For the text-containing cell, return its midpoint in (X, Y) coordinate format. 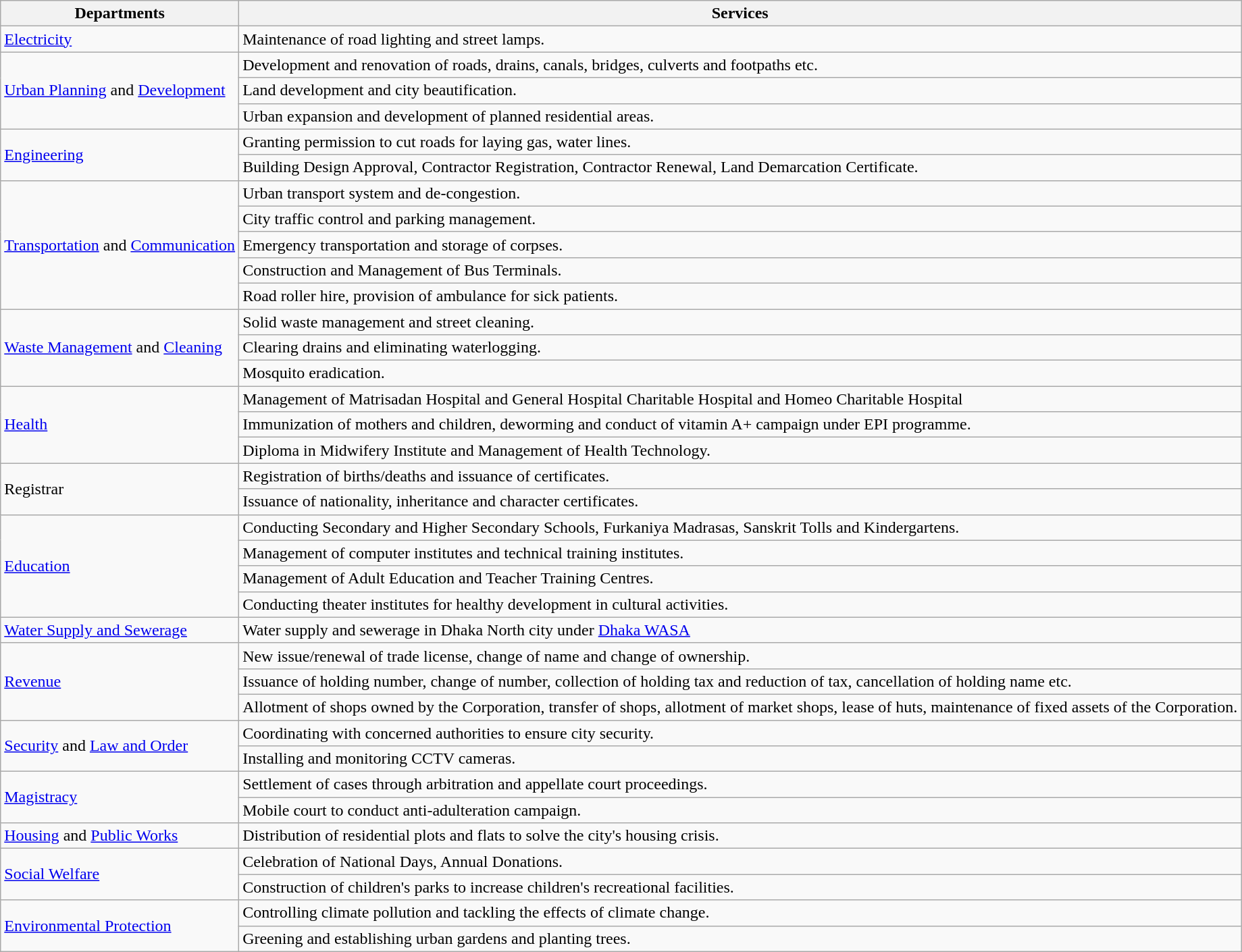
Immunization of mothers and children, deworming and conduct of vitamin A+ campaign under EPI programme. (740, 425)
Management of Matrisadan Hospital and General Hospital Charitable Hospital and Homeo Charitable Hospital (740, 399)
Settlement of cases through arbitration and appellate court proceedings. (740, 785)
Installing and monitoring CCTV cameras. (740, 759)
Diploma in Midwifery Institute and Management of Health Technology. (740, 450)
Management of computer institutes and technical training institutes. (740, 553)
Construction and Management of Bus Terminals. (740, 270)
Mobile court to conduct anti-adulteration campaign. (740, 810)
Conducting theater institutes for healthy development in cultural activities. (740, 604)
Housing and Public Works (120, 836)
Issuance of holding number, change of number, collection of holding tax and reduction of tax, cancellation of holding name etc. (740, 681)
Management of Adult Education and Teacher Training Centres. (740, 579)
Health (120, 425)
Issuance of nationality, inheritance and character certificates. (740, 502)
Electricity (120, 39)
Engineering (120, 155)
Celebration of National Days, Annual Donations. (740, 862)
Clearing drains and eliminating waterlogging. (740, 348)
Urban transport system and de-congestion. (740, 193)
Education (120, 566)
Departments (120, 14)
Waste Management and Cleaning (120, 348)
City traffic control and parking management. (740, 219)
Registrar (120, 489)
Granting permission to cut roads for laying gas, water lines. (740, 142)
Conducting Secondary and Higher Secondary Schools, Furkaniya Madrasas, Sanskrit Tolls and Kindergartens. (740, 527)
New issue/renewal of trade license, change of name and change of ownership. (740, 656)
Emergency transportation and storage of corpses. (740, 244)
Controlling climate pollution and tackling the effects of climate change. (740, 913)
Coordinating with concerned authorities to ensure city security. (740, 733)
Transportation and Communication (120, 244)
Urban expansion and development of planned residential areas. (740, 116)
Urban Planning and Development (120, 90)
Services (740, 14)
Land development and city beautification. (740, 90)
Maintenance of road lighting and street lamps. (740, 39)
Revenue (120, 681)
Road roller hire, provision of ambulance for sick patients. (740, 296)
Registration of births/deaths and issuance of certificates. (740, 476)
Solid waste management and street cleaning. (740, 322)
Magistracy (120, 797)
Development and renovation of roads, drains, canals, bridges, culverts and footpaths etc. (740, 65)
Social Welfare (120, 874)
Mosquito eradication. (740, 373)
Greening and establishing urban gardens and planting trees. (740, 938)
Water Supply and Sewerage (120, 630)
Security and Law and Order (120, 745)
Distribution of residential plots and flats to solve the city's housing crisis. (740, 836)
Building Design Approval, Contractor Registration, Contractor Renewal, Land Demarcation Certificate. (740, 167)
Construction of children's parks to increase children's recreational facilities. (740, 887)
Water supply and sewerage in Dhaka North city under Dhaka WASA (740, 630)
Environmental Protection (120, 926)
